Provide the (X, Y) coordinate of the cell's center where the given text is located.  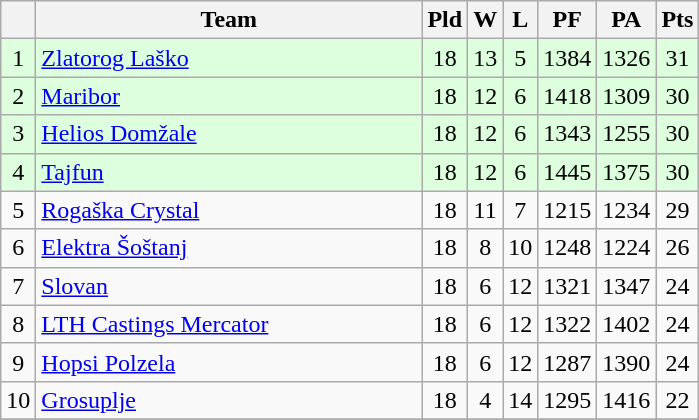
1287 (568, 362)
Helios Domžale (229, 134)
29 (678, 210)
1402 (626, 324)
1322 (568, 324)
14 (520, 400)
Pld (445, 20)
1418 (568, 96)
Grosuplje (229, 400)
1224 (626, 248)
9 (18, 362)
1375 (626, 172)
26 (678, 248)
1234 (626, 210)
Tajfun (229, 172)
PA (626, 20)
1343 (568, 134)
1255 (626, 134)
W (486, 20)
Rogaška Crystal (229, 210)
Elektra Šoštanj (229, 248)
31 (678, 58)
1248 (568, 248)
Slovan (229, 286)
L (520, 20)
1215 (568, 210)
1384 (568, 58)
11 (486, 210)
1445 (568, 172)
Maribor (229, 96)
Hopsi Polzela (229, 362)
1347 (626, 286)
1309 (626, 96)
13 (486, 58)
Team (229, 20)
1390 (626, 362)
LTH Castings Mercator (229, 324)
PF (568, 20)
1416 (626, 400)
Pts (678, 20)
1295 (568, 400)
22 (678, 400)
Zlatorog Laško (229, 58)
1326 (626, 58)
2 (18, 96)
1321 (568, 286)
3 (18, 134)
1 (18, 58)
